Locate the cell with the specified text and output its [x, y] center coordinate. 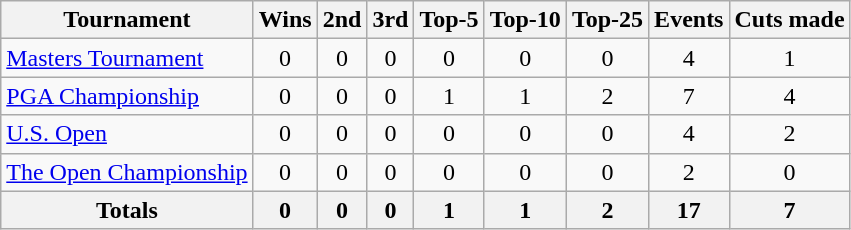
2nd [342, 20]
The Open Championship [127, 172]
17 [689, 210]
Totals [127, 210]
Top-10 [525, 20]
PGA Championship [127, 96]
Top-25 [607, 20]
Cuts made [790, 20]
Wins [285, 20]
Events [689, 20]
U.S. Open [127, 134]
Tournament [127, 20]
Top-5 [449, 20]
3rd [390, 20]
Masters Tournament [127, 58]
